Pinpoint the cell where the given text exists, returning its [X, Y] midpoint coordinate. 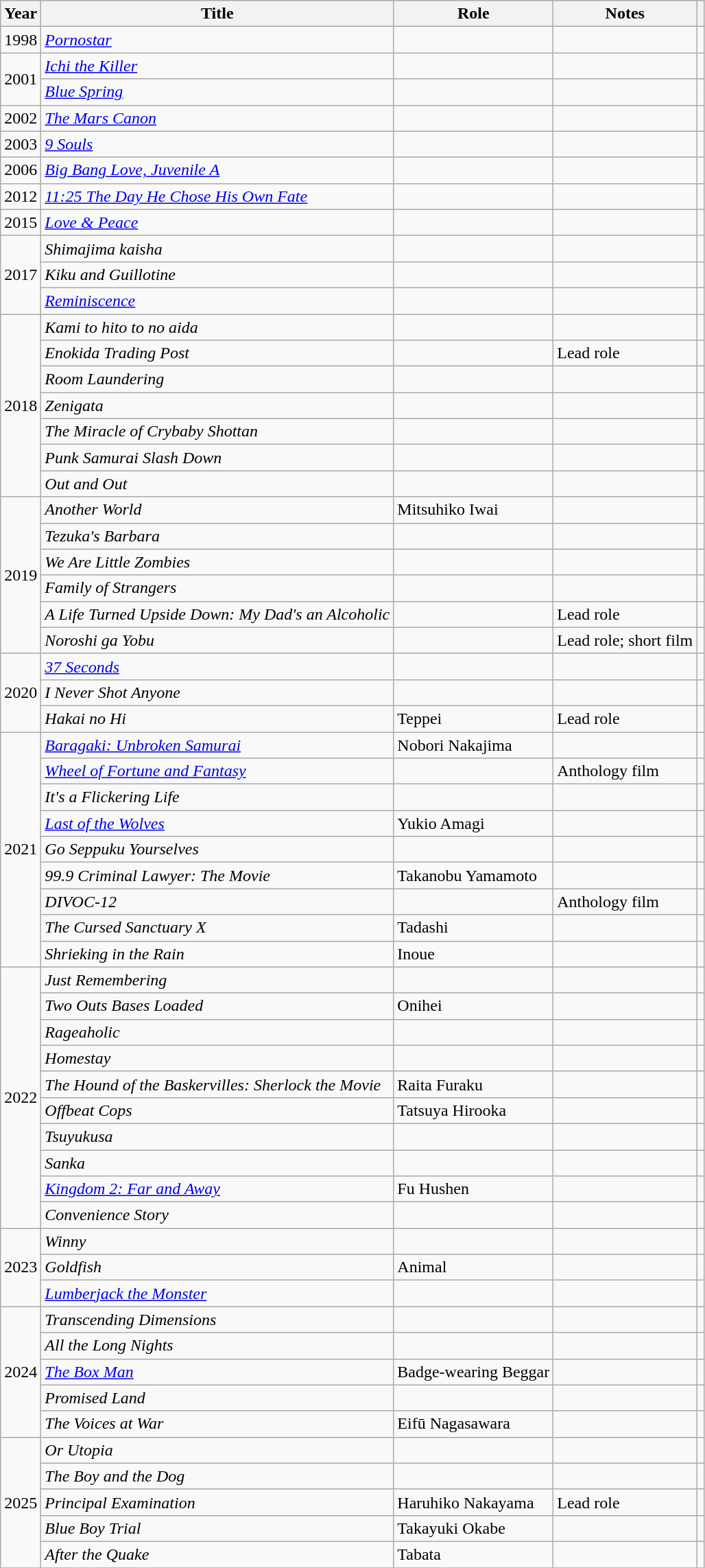
All the Long Nights [217, 1346]
Haruhiko Nakayama [473, 1502]
2012 [21, 196]
2018 [21, 406]
Offbeat Cops [217, 1110]
Badge-wearing Beggar [473, 1372]
Kami to hito to no aida [217, 327]
Reminiscence [217, 301]
37 Seconds [217, 666]
The Boy and the Dog [217, 1476]
Takayuki Okabe [473, 1528]
Enokida Trading Post [217, 353]
Convenience Story [217, 1215]
Rageaholic [217, 1032]
Pornostar [217, 40]
Mitsuhiko Iwai [473, 510]
The Hound of the Baskervilles: Sherlock the Movie [217, 1084]
Or Utopia [217, 1450]
A Life Turned Upside Down: My Dad's an Alcoholic [217, 614]
Big Bang Love, Juvenile A [217, 170]
2006 [21, 170]
Shrieking in the Rain [217, 954]
Lead role; short film [625, 640]
Tatsuya Hirooka [473, 1110]
Winny [217, 1241]
2022 [21, 1098]
Nobori Nakajima [473, 745]
Tezuka's Barbara [217, 536]
Tadashi [473, 928]
Another World [217, 510]
Baragaki: Unbroken Samurai [217, 745]
The Cursed Sanctuary X [217, 928]
9 Souls [217, 144]
99.9 Criminal Lawyer: The Movie [217, 876]
Yukio Amagi [473, 823]
Role [473, 14]
2025 [21, 1502]
Fu Hushen [473, 1189]
The Miracle of Crybaby Shottan [217, 432]
Blue Boy Trial [217, 1528]
Teppei [473, 718]
Goldfish [217, 1267]
Title [217, 14]
Out and Out [217, 484]
Shimajima kaisha [217, 248]
Two Outs Bases Loaded [217, 1006]
11:25 The Day He Chose His Own Fate [217, 196]
2024 [21, 1372]
Just Remembering [217, 980]
Transcending Dimensions [217, 1320]
The Voices at War [217, 1424]
Go Seppuku Yourselves [217, 850]
2017 [21, 274]
Eifū Nagasawara [473, 1424]
DIVOC-12 [217, 902]
Family of Strangers [217, 588]
2020 [21, 692]
Principal Examination [217, 1502]
Lumberjack the Monster [217, 1294]
After the Quake [217, 1554]
2001 [21, 79]
Year [21, 14]
2015 [21, 222]
Ichi the Killer [217, 66]
2003 [21, 144]
Raita Furaku [473, 1084]
2021 [21, 850]
Noroshi ga Yobu [217, 640]
It's a Flickering Life [217, 797]
2023 [21, 1267]
Inoue [473, 954]
Kiku and Guillotine [217, 274]
1998 [21, 40]
I Never Shot Anyone [217, 692]
Blue Spring [217, 92]
2002 [21, 118]
Promised Land [217, 1398]
Hakai no Hi [217, 718]
Punk Samurai Slash Down [217, 458]
Takanobu Yamamoto [473, 876]
Zenigata [217, 406]
Kingdom 2: Far and Away [217, 1189]
Wheel of Fortune and Fantasy [217, 771]
Sanka [217, 1163]
Room Laundering [217, 379]
Notes [625, 14]
Last of the Wolves [217, 823]
Tabata [473, 1554]
The Box Man [217, 1372]
Tsuyukusa [217, 1136]
We Are Little Zombies [217, 562]
2019 [21, 575]
Homestay [217, 1058]
The Mars Canon [217, 118]
Love & Peace [217, 222]
Onihei [473, 1006]
Animal [473, 1267]
